Search for the cell housing the specified text and yield its [X, Y] center coordinate. 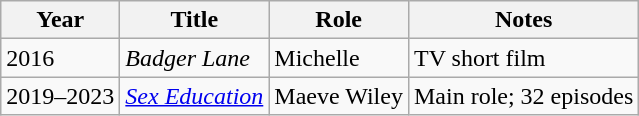
Year [60, 20]
Michelle [339, 58]
Maeve Wiley [339, 96]
Main role; 32 episodes [523, 96]
TV short film [523, 58]
2019–2023 [60, 96]
Notes [523, 20]
Title [194, 20]
Badger Lane [194, 58]
Role [339, 20]
2016 [60, 58]
Sex Education [194, 96]
